From the cell containing the given text, extract its center point as [X, Y] coordinate. 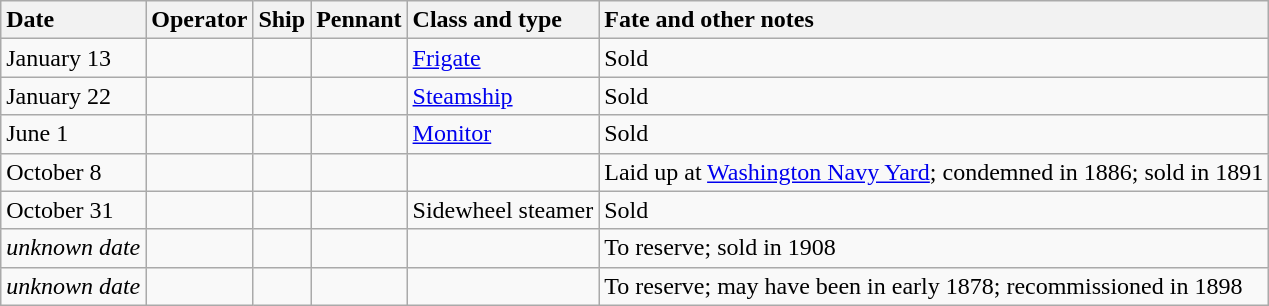
Date [74, 20]
Operator [200, 20]
Monitor [503, 134]
Ship [282, 20]
October 31 [74, 210]
Laid up at Washington Navy Yard; condemned in 1886; sold in 1891 [934, 172]
January 22 [74, 96]
Sidewheel steamer [503, 210]
To reserve; sold in 1908 [934, 248]
Steamship [503, 96]
Class and type [503, 20]
To reserve; may have been in early 1878; recommissioned in 1898 [934, 286]
Pennant [359, 20]
Fate and other notes [934, 20]
Frigate [503, 58]
June 1 [74, 134]
January 13 [74, 58]
October 8 [74, 172]
